Search for the cell housing the specified text and yield its [X, Y] center coordinate. 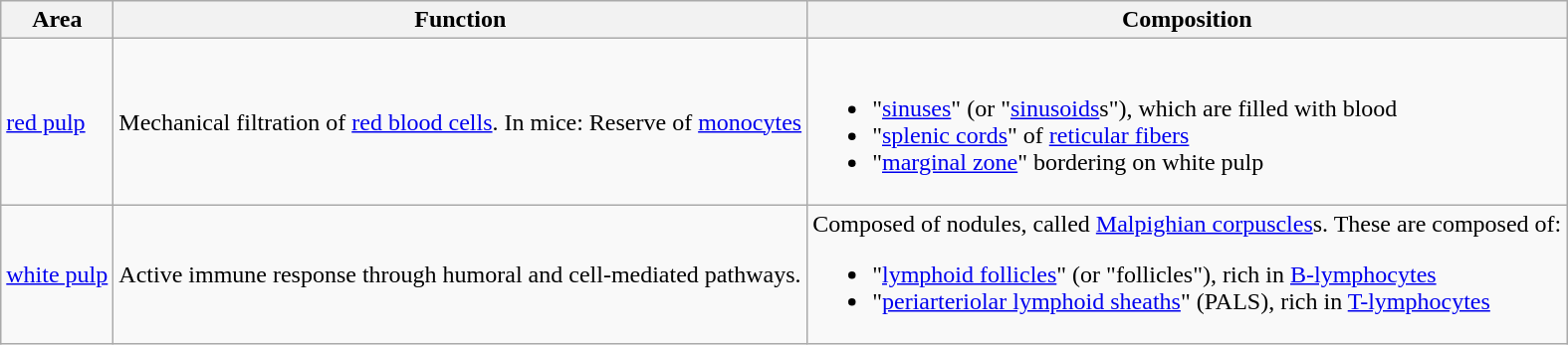
Composition [1187, 20]
Active immune response through humoral and cell-mediated pathways. [460, 274]
"sinuses" (or "sinusoidss"), which are filled with blood"splenic cords" of reticular fibers"marginal zone" bordering on white pulp [1187, 121]
red pulp [58, 121]
Area [58, 20]
Mechanical filtration of red blood cells. In mice: Reserve of monocytes [460, 121]
white pulp [58, 274]
Function [460, 20]
